Search for the cell housing the specified text and yield its (x, y) center coordinate. 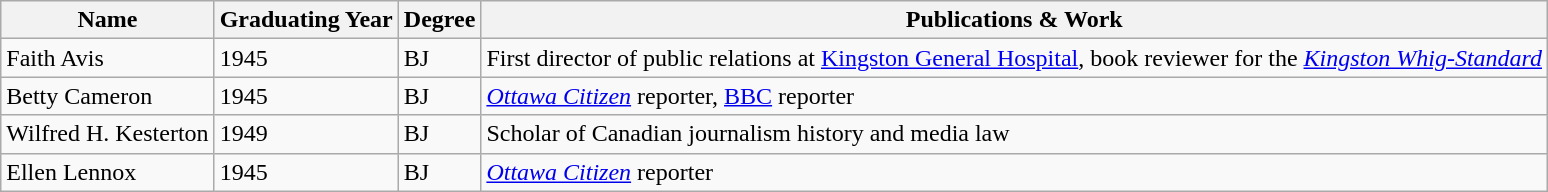
Publications & Work (1014, 20)
Degree (440, 20)
Ottawa Citizen reporter, BBC reporter (1014, 96)
Betty Cameron (108, 96)
Scholar of Canadian journalism history and media law (1014, 134)
Graduating Year (306, 20)
First director of public relations at Kingston General Hospital, book reviewer for the Kingston Whig-Standard (1014, 58)
Ellen Lennox (108, 172)
Ottawa Citizen reporter (1014, 172)
Faith Avis (108, 58)
1949 (306, 134)
Name (108, 20)
Wilfred H. Kesterton (108, 134)
